Identify which cell holds the provided text, then report its (x, y) central coordinate. 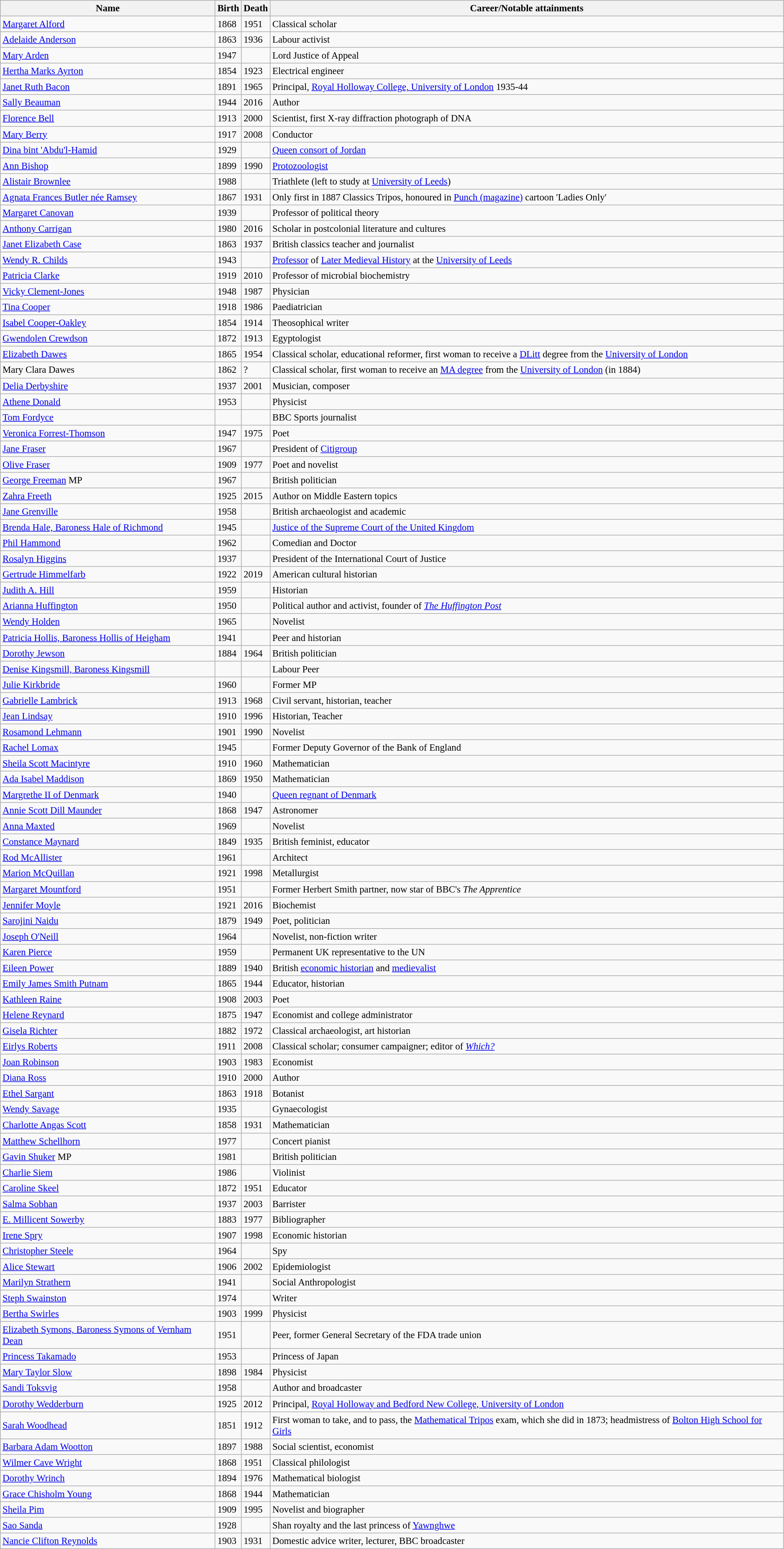
Dorothy Wedderburn (108, 1404)
BBC Sports journalist (527, 417)
2001 (256, 386)
Classical scholar; consumer campaigner; editor of Which? (527, 1046)
First woman to take, and to pass, the Mathematical Tripos exam, which she did in 1873; headmistress of Bolton High School for Girls (527, 1425)
Economist (527, 1062)
Social scientist, economist (527, 1446)
Only first in 1887 Classics Tripos, honoured in Punch (magazine) cartoon 'Ladies Only' (527, 197)
Peer and historian (527, 638)
1914 (256, 323)
1943 (228, 260)
1995 (256, 1510)
Elizabeth Symons, Baroness Symons of Vernham Dean (108, 1336)
Career/Notable attainments (527, 8)
Ada Isabel Maddison (108, 779)
Dorothy Jewson (108, 653)
Civil servant, historian, teacher (527, 700)
1948 (228, 292)
Author and broadcaster (527, 1388)
Electrical engineer (527, 71)
Sheila Scott Macintyre (108, 763)
2002 (256, 1267)
Former Deputy Governor of the Bank of England (527, 748)
Architect (527, 858)
1901 (228, 732)
Bibliographer (527, 1220)
Anna Maxted (108, 826)
Botanist (527, 1094)
1898 (228, 1372)
1928 (228, 1525)
1922 (228, 574)
Classical scholar, educational reformer, first woman to receive a DLitt degree from the University of London (527, 354)
1851 (228, 1425)
Triathlete (left to study at University of Leeds) (527, 181)
Emily James Smith Putnam (108, 984)
1975 (256, 433)
1889 (228, 968)
1883 (228, 1220)
Athene Donald (108, 402)
2015 (256, 496)
Tom Fordyce (108, 417)
Barrister (527, 1204)
Alistair Brownlee (108, 181)
Writer (527, 1298)
Mary Taylor Slow (108, 1372)
Former Herbert Smith partner, now star of BBC's The Apprentice (527, 889)
Shan royalty and the last princess of Yawnghwe (527, 1525)
Historian (527, 590)
Gabrielle Lambrick (108, 700)
Wilmer Cave Wright (108, 1462)
1917 (228, 134)
Janet Elizabeth Case (108, 244)
Grace Chisholm Young (108, 1494)
British archaeologist and academic (527, 512)
Gwendolen Crewdson (108, 339)
Joseph O'Neill (108, 936)
Marilyn Strathern (108, 1282)
1879 (228, 921)
Former MP (527, 685)
1907 (228, 1235)
Phil Hammond (108, 543)
President of the International Court of Justice (527, 559)
Rachel Lomax (108, 748)
Tina Cooper (108, 307)
Eileen Power (108, 968)
Salma Sobhan (108, 1204)
Epidemiologist (527, 1267)
Arianna Huffington (108, 606)
Jennifer Moyle (108, 905)
Labour Peer (527, 669)
Wendy Savage (108, 1109)
British economic historian and medievalist (527, 968)
Historian, Teacher (527, 716)
Marion McQuillan (108, 874)
Mary Arden (108, 56)
Classical scholar (527, 24)
1987 (256, 292)
Patricia Clarke (108, 276)
1949 (256, 921)
Death (256, 8)
British feminist, educator (527, 842)
Paediatrician (527, 307)
Diana Ross (108, 1078)
Physician (527, 292)
Helene Reynard (108, 1015)
2019 (256, 574)
Barbara Adam Wootton (108, 1446)
Sandi Toksvig (108, 1388)
Ann Bishop (108, 166)
Scholar in postcolonial literature and cultures (527, 228)
Princess Takamado (108, 1357)
1884 (228, 653)
1961 (228, 858)
2012 (256, 1404)
Concert pianist (527, 1141)
Steph Swainston (108, 1298)
Gisela Richter (108, 1031)
Classical scholar, first woman to receive an MA degree from the University of London (in 1884) (527, 370)
1976 (256, 1478)
Spy (527, 1251)
Sheila Pim (108, 1510)
Margaret Alford (108, 24)
? (256, 370)
1869 (228, 779)
Kathleen Raine (108, 999)
Classical philologist (527, 1462)
Janet Ruth Bacon (108, 87)
Irene Spry (108, 1235)
1968 (256, 700)
Sally Beauman (108, 103)
1849 (228, 842)
Birth (228, 8)
1912 (256, 1425)
Mathematical biologist (527, 1478)
Educator, historian (527, 984)
Dorothy Wrinch (108, 1478)
1899 (228, 166)
Name (108, 8)
Annie Scott Dill Maunder (108, 810)
1999 (256, 1314)
Zahra Freeth (108, 496)
Protozoologist (527, 166)
Sao Sanda (108, 1525)
Brenda Hale, Baroness Hale of Richmond (108, 528)
Poet and novelist (527, 464)
1862 (228, 370)
Matthew Schellhorn (108, 1141)
Musician, composer (527, 386)
Economist and college administrator (527, 1015)
Sarojini Naidu (108, 921)
1939 (228, 213)
1981 (228, 1157)
1984 (256, 1372)
1923 (256, 71)
Justice of the Supreme Court of the United Kingdom (527, 528)
1969 (228, 826)
Anthony Carrigan (108, 228)
1929 (228, 150)
Margaret Mountford (108, 889)
Lord Justice of Appeal (527, 56)
Theosophical writer (527, 323)
Peer, former General Secretary of the FDA trade union (527, 1336)
Novelist and biographer (527, 1510)
Charlie Siem (108, 1172)
Jane Fraser (108, 449)
1894 (228, 1478)
George Freeman MP (108, 480)
Queen consort of Jordan (527, 150)
Queen regnant of Denmark (527, 795)
Rosalyn Higgins (108, 559)
1867 (228, 197)
1954 (256, 354)
Judith A. Hill (108, 590)
1919 (228, 276)
Dina bint 'Abdu'l-Hamid (108, 150)
Denise Kingsmill, Baroness Kingsmill (108, 669)
President of Citigroup (527, 449)
Sarah Woodhead (108, 1425)
Karen Pierce (108, 952)
Metallurgist (527, 874)
Eirlys Roberts (108, 1046)
1891 (228, 87)
American cultural historian (527, 574)
Egyptologist (527, 339)
Educator (527, 1188)
Labour activist (527, 40)
1996 (256, 716)
Alice Stewart (108, 1267)
Caroline Skeel (108, 1188)
1911 (228, 1046)
Political author and activist, founder of The Huffington Post (527, 606)
2010 (256, 276)
1858 (228, 1125)
Margaret Canovan (108, 213)
Adelaide Anderson (108, 40)
Charlotte Angas Scott (108, 1125)
Economic historian (527, 1235)
Hertha Marks Ayrton (108, 71)
Isabel Cooper-Oakley (108, 323)
Rosamond Lehmann (108, 732)
Margrethe II of Denmark (108, 795)
Conductor (527, 134)
Violinist (527, 1172)
Bertha Swirles (108, 1314)
1974 (228, 1298)
Florence Bell (108, 118)
Classical archaeologist, art historian (527, 1031)
Wendy R. Childs (108, 260)
Julie Kirkbride (108, 685)
Professor of Later Medieval History at the University of Leeds (527, 260)
Professor of political theory (527, 213)
Olive Fraser (108, 464)
Domestic advice writer, lecturer, BBC broadcaster (527, 1541)
Professor of microbial biochemistry (527, 276)
1972 (256, 1031)
Joan Robinson (108, 1062)
British classics teacher and journalist (527, 244)
Principal, Royal Holloway and Bedford New College, University of London (527, 1404)
Astronomer (527, 810)
Delia Derbyshire (108, 386)
Scientist, first X-ray diffraction photograph of DNA (527, 118)
1983 (256, 1062)
1875 (228, 1015)
Biochemist (527, 905)
Princess of Japan (527, 1357)
1980 (228, 228)
Permanent UK representative to the UN (527, 952)
Vicky Clement-Jones (108, 292)
Agnata Frances Butler née Ramsey (108, 197)
Author on Middle Eastern topics (527, 496)
Gertrude Himmelfarb (108, 574)
Nancie Clifton Reynolds (108, 1541)
Jane Grenville (108, 512)
Principal, Royal Holloway College, University of London 1935-44 (527, 87)
1962 (228, 543)
Patricia Hollis, Baroness Hollis of Heigham (108, 638)
E. Millicent Sowerby (108, 1220)
Gynaecologist (527, 1109)
Ethel Sargant (108, 1094)
Poet, politician (527, 921)
Veronica Forrest-Thomson (108, 433)
1936 (256, 40)
Jean Lindsay (108, 716)
Wendy Holden (108, 622)
Constance Maynard (108, 842)
1897 (228, 1446)
Rod McAllister (108, 858)
Mary Clara Dawes (108, 370)
Elizabeth Dawes (108, 354)
Christopher Steele (108, 1251)
Gavin Shuker MP (108, 1157)
1882 (228, 1031)
1906 (228, 1267)
Comedian and Doctor (527, 543)
Novelist, non-fiction writer (527, 936)
Social Anthropologist (527, 1282)
1908 (228, 999)
Mary Berry (108, 134)
